Capture the cell that displays the provided text and extract its (x, y) central coordinate. 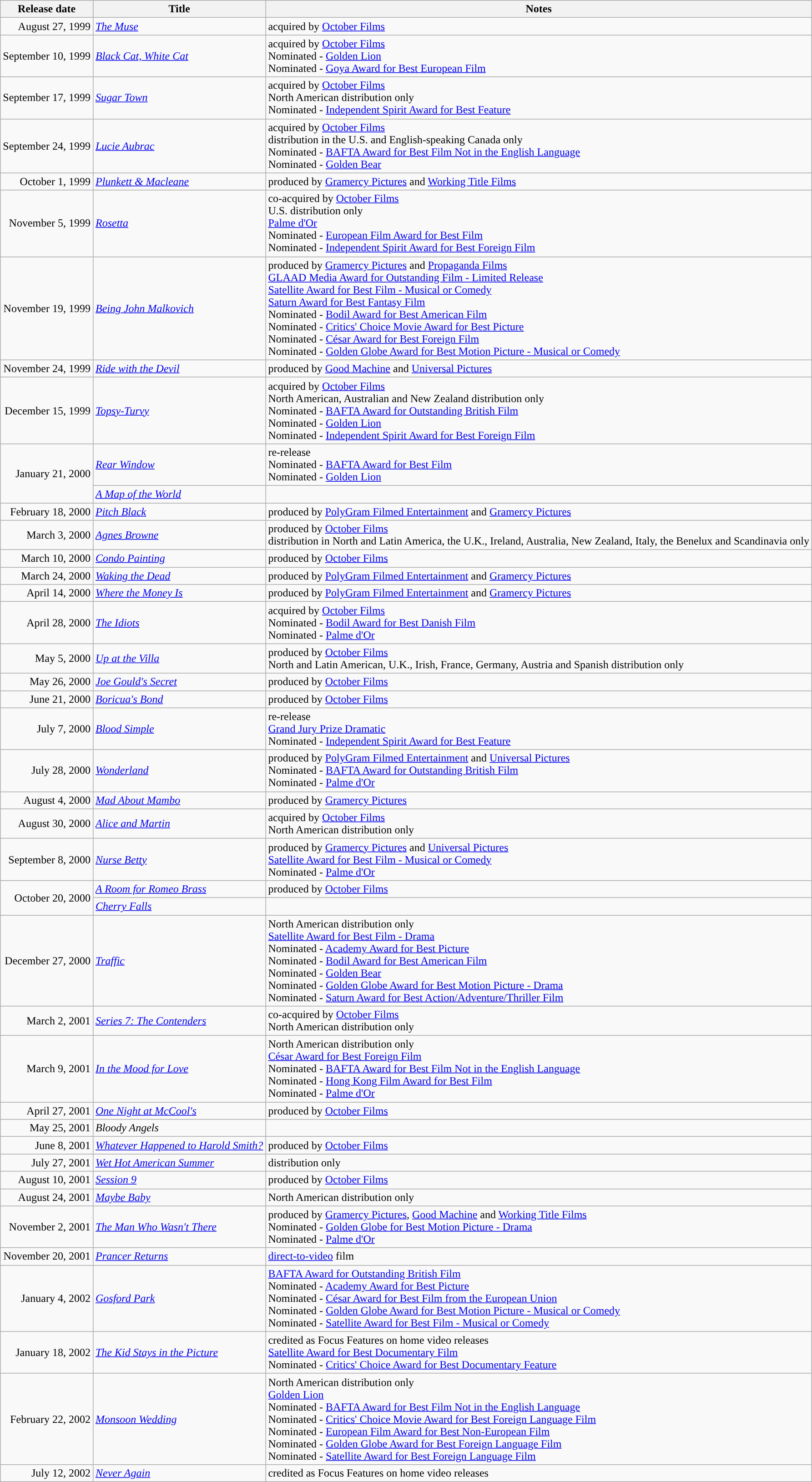
A Map of the World (179, 494)
Sugar Town (179, 98)
January 4, 2002 (47, 1298)
May 25, 2001 (47, 1128)
March 9, 2001 (47, 1069)
July 12, 2002 (47, 1473)
September 8, 2000 (47, 859)
Ride with the Devil (179, 368)
Agnes Browne (179, 535)
A Room for Romeo Brass (179, 889)
May 5, 2000 (47, 659)
acquired by October FilmsNorth American distribution only (539, 823)
One Night at McCool's (179, 1111)
March 2, 2001 (47, 1021)
November 2, 2001 (47, 1227)
Blood Simple (179, 729)
The Idiots (179, 623)
August 10, 2001 (47, 1180)
March 3, 2000 (47, 535)
October 1, 1999 (47, 181)
re-releaseGrand Jury Prize DramaticNominated - Independent Spirit Award for Best Feature (539, 729)
Session 9 (179, 1180)
Mad About Mambo (179, 800)
July 27, 2001 (47, 1163)
acquired by October FilmsNominated - Golden LionNominated - Goya Award for Best European Film (539, 56)
Plunkett & Macleane (179, 181)
The Muse (179, 26)
produced by Gramercy Pictures and Universal PicturesSatellite Award for Best Film - Musical or ComedyNominated - Palme d'Or (539, 859)
December 27, 2000 (47, 961)
September 24, 1999 (47, 146)
In the Mood for Love (179, 1069)
Gosford Park (179, 1298)
Wonderland (179, 771)
September 10, 1999 (47, 56)
Notes (539, 9)
Bloody Angels (179, 1128)
February 22, 2002 (47, 1419)
Never Again (179, 1473)
January 18, 2002 (47, 1352)
North American distribution only (539, 1197)
produced by Good Machine and Universal Pictures (539, 368)
Lucie Aubrac (179, 146)
Joe Gould's Secret (179, 682)
July 7, 2000 (47, 729)
August 4, 2000 (47, 800)
April 28, 2000 (47, 623)
Cherry Falls (179, 906)
Being John Malkovich (179, 308)
Where the Money Is (179, 593)
Black Cat, White Cat (179, 56)
credited as Focus Features on home video releases (539, 1473)
Prancer Returns (179, 1256)
November 19, 1999 (47, 308)
March 10, 2000 (47, 559)
Series 7: The Contenders (179, 1021)
Traffic (179, 961)
November 20, 2001 (47, 1256)
The Kid Stays in the Picture (179, 1352)
January 21, 2000 (47, 473)
June 8, 2001 (47, 1145)
co-acquired by October FilmsNorth American distribution only (539, 1021)
August 24, 2001 (47, 1197)
Topsy-Turvy (179, 410)
Maybe Baby (179, 1197)
acquired by October FilmsNorth American distribution onlyNominated - Independent Spirit Award for Best Feature (539, 98)
acquired by October Films (539, 26)
Alice and Martin (179, 823)
produced by Gramercy Pictures and Working Title Films (539, 181)
Up at the Villa (179, 659)
November 5, 1999 (47, 223)
Waking the Dead (179, 576)
Release date (47, 9)
December 15, 1999 (47, 410)
October 20, 2000 (47, 897)
September 17, 1999 (47, 98)
July 28, 2000 (47, 771)
Pitch Black (179, 512)
August 30, 2000 (47, 823)
November 24, 1999 (47, 368)
February 18, 2000 (47, 512)
direct-to-video film (539, 1256)
Rosetta (179, 223)
Rear Window (179, 464)
re-releaseNominated - BAFTA Award for Best FilmNominated - Golden Lion (539, 464)
August 27, 1999 (47, 26)
Wet Hot American Summer (179, 1163)
April 27, 2001 (47, 1111)
Whatever Happened to Harold Smith? (179, 1145)
produced by Gramercy Pictures (539, 800)
June 21, 2000 (47, 699)
produced by October FilmsNorth and Latin American, U.K., Irish, France, Germany, Austria and Spanish distribution only (539, 659)
acquired by October FilmsNominated - Bodil Award for Best Danish FilmNominated - Palme d'Or (539, 623)
produced by October Filmsdistribution in North and Latin America, the U.K., Ireland, Australia, New Zealand, Italy, the Benelux and Scandinavia only (539, 535)
produced by Gramercy Pictures, Good Machine and Working Title FilmsNominated - Golden Globe for Best Motion Picture - DramaNominated - Palme d'Or (539, 1227)
Condo Painting (179, 559)
distribution only (539, 1163)
produced by PolyGram Filmed Entertainment and Universal PicturesNominated - BAFTA Award for Outstanding British FilmNominated - Palme d'Or (539, 771)
Boricua's Bond (179, 699)
Title (179, 9)
April 14, 2000 (47, 593)
Monsoon Wedding (179, 1419)
March 24, 2000 (47, 576)
Nurse Betty (179, 859)
May 26, 2000 (47, 682)
The Man Who Wasn't There (179, 1227)
